Pinpoint the cell where the given text exists, returning its (X, Y) midpoint coordinate. 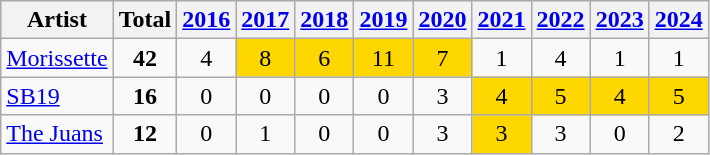
Artist (57, 20)
11 (384, 58)
42 (145, 58)
2016 (206, 20)
SB19 (57, 96)
The Juans (57, 134)
2019 (384, 20)
2017 (266, 20)
2023 (620, 20)
2018 (324, 20)
2021 (502, 20)
2022 (560, 20)
Morissette (57, 58)
2 (678, 134)
12 (145, 134)
6 (324, 58)
2024 (678, 20)
2020 (442, 20)
8 (266, 58)
7 (442, 58)
16 (145, 96)
Total (145, 20)
